For the text-containing cell, return its midpoint in (x, y) coordinate format. 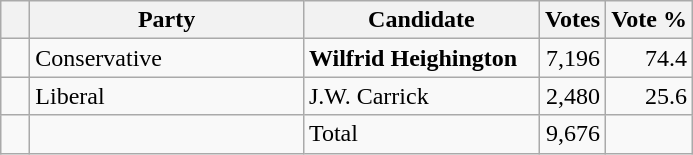
Liberal (167, 96)
Total (421, 134)
Candidate (421, 20)
Conservative (167, 58)
J.W. Carrick (421, 96)
74.4 (650, 58)
25.6 (650, 96)
7,196 (572, 58)
Wilfrid Heighington (421, 58)
9,676 (572, 134)
2,480 (572, 96)
Party (167, 20)
Votes (572, 20)
Vote % (650, 20)
